Provide the (X, Y) coordinate of the cell's center where the given text is located.  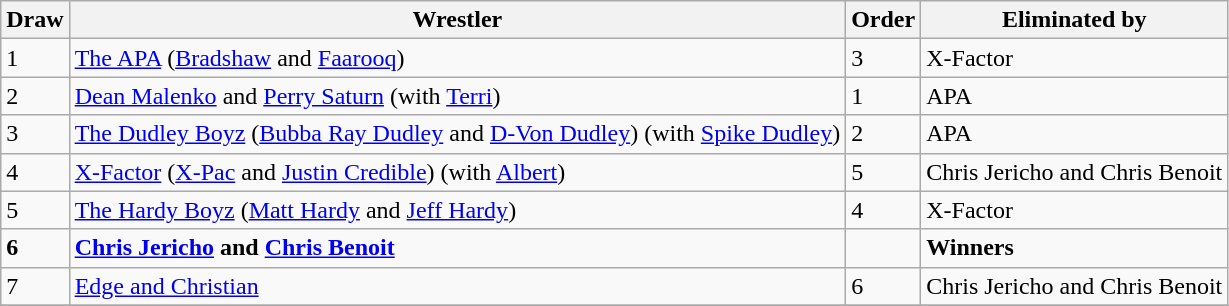
Dean Malenko and Perry Saturn (with Terri) (458, 96)
The Hardy Boyz (Matt Hardy and Jeff Hardy) (458, 210)
Wrestler (458, 20)
Eliminated by (1074, 20)
The Dudley Boyz (Bubba Ray Dudley and D-Von Dudley) (with Spike Dudley) (458, 134)
Edge and Christian (458, 286)
Winners (1074, 248)
The APA (Bradshaw and Faarooq) (458, 58)
X-Factor (X-Pac and Justin Credible) (with Albert) (458, 172)
Order (884, 20)
7 (35, 286)
Draw (35, 20)
